Capture the cell that displays the provided text and extract its [x, y] central coordinate. 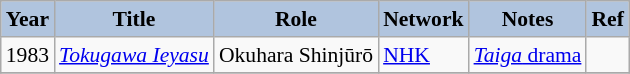
NHK [423, 55]
Role [296, 19]
Taiga drama [528, 55]
Title [134, 19]
Tokugawa Ieyasu [134, 55]
Year [28, 19]
Ref [607, 19]
Network [423, 19]
Okuhara Shinjūrō [296, 55]
Notes [528, 19]
1983 [28, 55]
